Determine the (X, Y) coordinate at the center of the cell enclosing the given text.  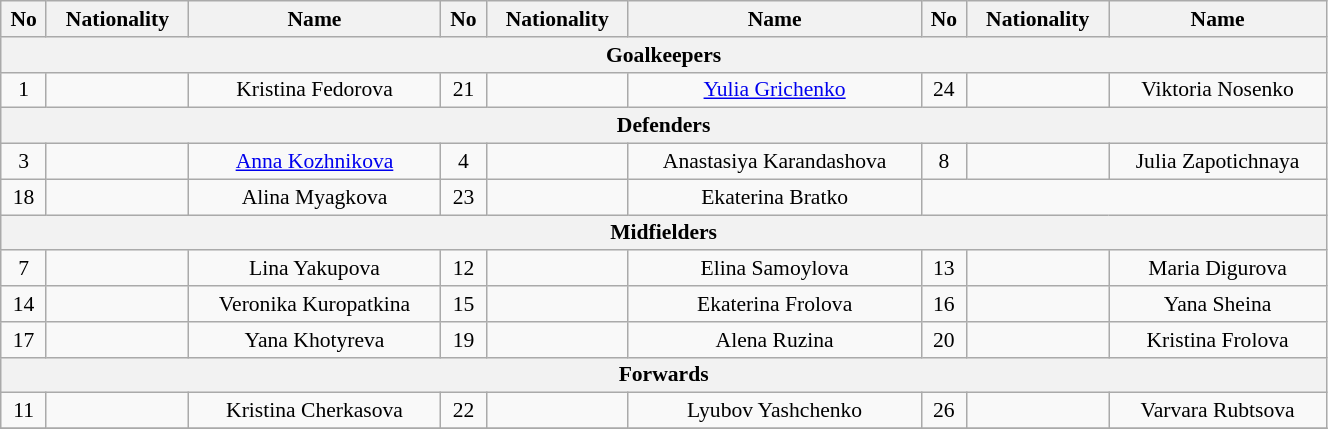
Anna Kozhnikova (314, 162)
Viktoria Nosenko (1218, 90)
Kristina Frolova (1218, 340)
Midfielders (664, 233)
1 (24, 90)
Varvara Rubtsova (1218, 411)
15 (464, 304)
Ekaterina Frolova (774, 304)
Defenders (664, 126)
22 (464, 411)
14 (24, 304)
8 (944, 162)
11 (24, 411)
20 (944, 340)
Alina Myagkova (314, 197)
Yana Sheina (1218, 304)
21 (464, 90)
Julia Zapotichnaya (1218, 162)
26 (944, 411)
17 (24, 340)
Forwards (664, 375)
24 (944, 90)
13 (944, 269)
Alena Ruzina (774, 340)
Goalkeepers (664, 55)
19 (464, 340)
Anastasiya Karandashova (774, 162)
Elina Samoylova (774, 269)
Kristina Fedorova (314, 90)
Yulia Grichenko (774, 90)
16 (944, 304)
Lina Yakupova (314, 269)
Maria Digurova (1218, 269)
12 (464, 269)
4 (464, 162)
7 (24, 269)
3 (24, 162)
18 (24, 197)
Lyubov Yashchenko (774, 411)
Veronika Kuropatkina (314, 304)
23 (464, 197)
Kristina Cherkasova (314, 411)
Ekaterina Bratko (774, 197)
Yana Khotyreva (314, 340)
